Determine the (X, Y) coordinate at the center of the cell enclosing the given text.  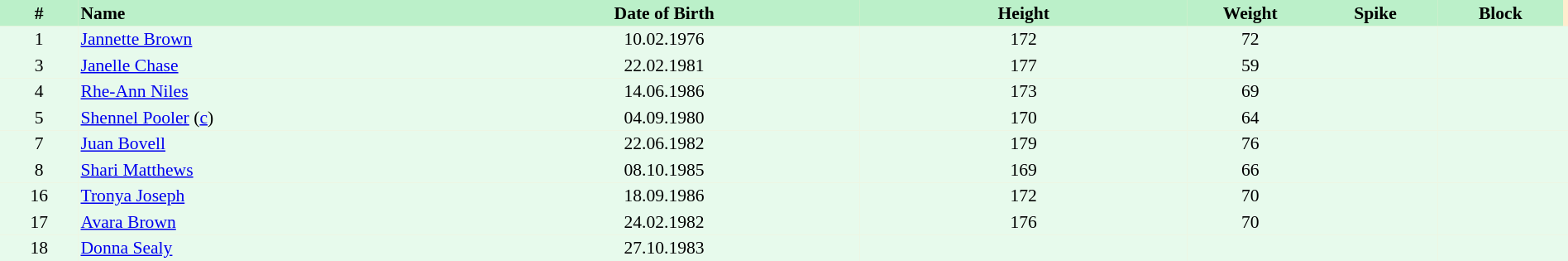
Avara Brown (273, 222)
4 (39, 91)
Shari Matthews (273, 170)
177 (1024, 65)
Rhe-Ann Niles (273, 91)
8 (39, 170)
Shennel Pooler (c) (273, 118)
14.06.1986 (664, 91)
1 (39, 40)
64 (1250, 118)
24.02.1982 (664, 222)
Spike (1374, 13)
Name (273, 13)
22.06.1982 (664, 144)
Janelle Chase (273, 65)
173 (1024, 91)
169 (1024, 170)
Juan Bovell (273, 144)
7 (39, 144)
08.10.1985 (664, 170)
Jannette Brown (273, 40)
22.02.1981 (664, 65)
04.09.1980 (664, 118)
Block (1500, 13)
# (39, 13)
66 (1250, 170)
72 (1250, 40)
5 (39, 118)
179 (1024, 144)
16 (39, 196)
170 (1024, 118)
3 (39, 65)
Weight (1250, 13)
176 (1024, 222)
76 (1250, 144)
69 (1250, 91)
18.09.1986 (664, 196)
17 (39, 222)
Tronya Joseph (273, 196)
59 (1250, 65)
10.02.1976 (664, 40)
Date of Birth (664, 13)
Height (1024, 13)
